From the cell containing the given text, extract its center point as (x, y) coordinate. 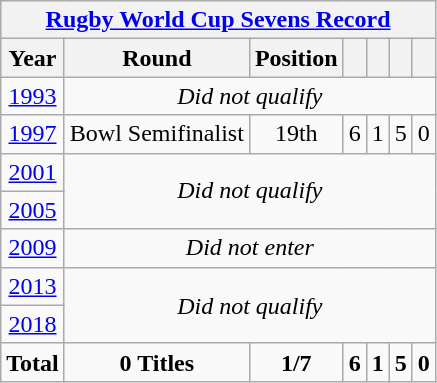
0 Titles (156, 362)
1993 (33, 96)
Rugby World Cup Sevens Record (218, 20)
Round (156, 58)
1/7 (296, 362)
2013 (33, 286)
Position (296, 58)
1997 (33, 134)
2001 (33, 172)
Total (33, 362)
2009 (33, 248)
Bowl Semifinalist (156, 134)
Did not enter (250, 248)
Year (33, 58)
2018 (33, 324)
2005 (33, 210)
19th (296, 134)
